From the cell containing the given text, extract its center point as [X, Y] coordinate. 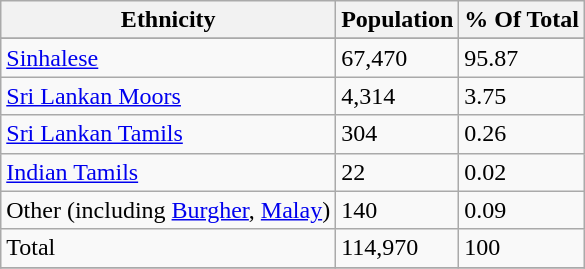
67,470 [398, 58]
140 [398, 210]
Sri Lankan Moors [168, 96]
Total [168, 248]
Population [398, 20]
114,970 [398, 248]
% Of Total [522, 20]
Indian Tamils [168, 172]
100 [522, 248]
0.09 [522, 210]
Sri Lankan Tamils [168, 134]
0.02 [522, 172]
95.87 [522, 58]
0.26 [522, 134]
4,314 [398, 96]
Ethnicity [168, 20]
3.75 [522, 96]
304 [398, 134]
Other (including Burgher, Malay) [168, 210]
Sinhalese [168, 58]
22 [398, 172]
